Find where the given text appears and provide that cell's center as (x, y) coordinate. 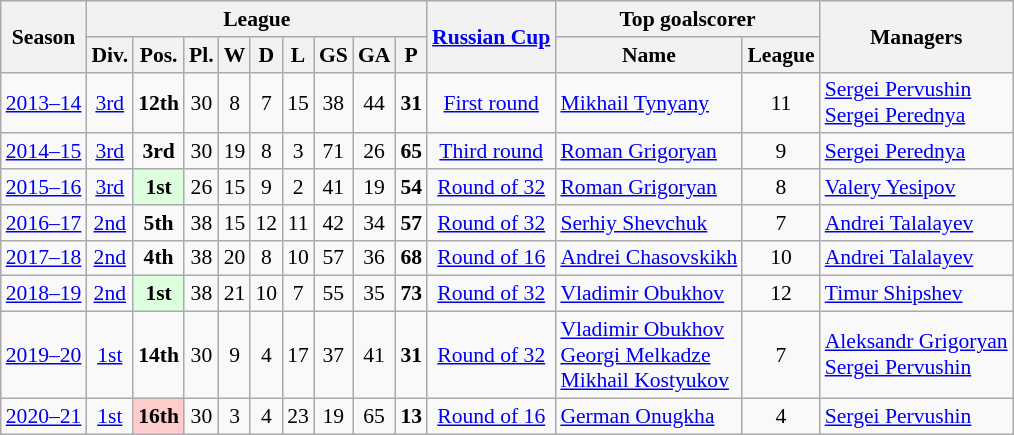
13 (411, 416)
Russian Cup (491, 36)
L (298, 55)
14th (158, 356)
Sergei Pervushin Sergei Perednya (916, 102)
Serhiy Shevchuk (648, 223)
2017–18 (44, 258)
Third round (491, 152)
34 (374, 223)
36 (374, 258)
2 (298, 187)
16th (158, 416)
37 (334, 356)
55 (334, 294)
P (411, 55)
Sergei Perednya (916, 152)
Managers (916, 36)
Aleksandr Grigoryan Sergei Pervushin (916, 356)
54 (411, 187)
2020–21 (44, 416)
German Onugkha (648, 416)
2014–15 (44, 152)
2013–14 (44, 102)
2019–20 (44, 356)
4th (158, 258)
GA (374, 55)
Mikhail Tynyany (648, 102)
Name (648, 55)
68 (411, 258)
Vladimir Obukhov Georgi Melkadze Mikhail Kostyukov (648, 356)
42 (334, 223)
20 (235, 258)
Andrei Chasovskikh (648, 258)
21 (235, 294)
35 (374, 294)
Top goalscorer (687, 19)
W (235, 55)
44 (374, 102)
Vladimir Obukhov (648, 294)
Div. (110, 55)
Pl. (202, 55)
23 (298, 416)
Sergei Pervushin (916, 416)
Timur Shipshev (916, 294)
D (266, 55)
2015–16 (44, 187)
5th (158, 223)
Season (44, 36)
12th (158, 102)
71 (334, 152)
17 (298, 356)
Valery Yesipov (916, 187)
GS (334, 55)
2016–17 (44, 223)
2018–19 (44, 294)
Pos. (158, 55)
73 (411, 294)
First round (491, 102)
